Provide the [x, y] coordinate of the cell's center where the given text is located.  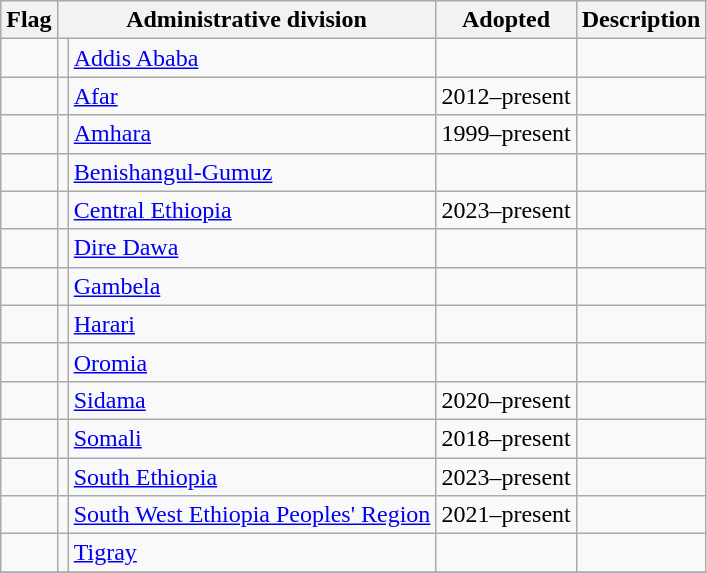
Oromia [252, 362]
Afar [252, 96]
Central Ethiopia [252, 210]
Sidama [252, 400]
Dire Dawa [252, 248]
Description [641, 20]
1999–present [506, 134]
Flag [29, 20]
Amhara [252, 134]
2021–present [506, 515]
Gambela [252, 286]
Administrative division [246, 20]
Harari [252, 324]
2020–present [506, 400]
Adopted [506, 20]
Addis Ababa [252, 58]
South Ethiopia [252, 477]
South West Ethiopia Peoples' Region [252, 515]
2018–present [506, 438]
Benishangul-Gumuz [252, 172]
2012–present [506, 96]
Tigray [252, 553]
Somali [252, 438]
